Detect which cell encompasses the target text, then output its [X, Y] center coordinate. 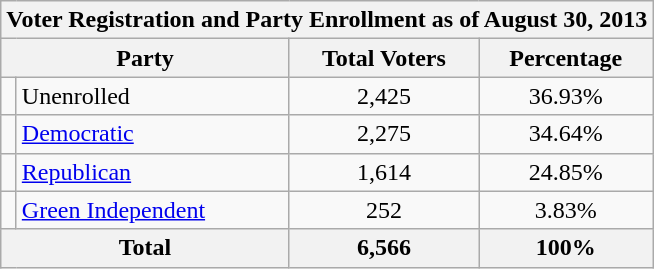
6,566 [384, 248]
Percentage [566, 58]
3.83% [566, 210]
Unenrolled [152, 96]
Democratic [152, 134]
36.93% [566, 96]
34.64% [566, 134]
Green Independent [152, 210]
24.85% [566, 172]
1,614 [384, 172]
Republican [152, 172]
Voter Registration and Party Enrollment as of August 30, 2013 [327, 20]
Total Voters [384, 58]
Party [145, 58]
100% [566, 248]
252 [384, 210]
2,425 [384, 96]
2,275 [384, 134]
Total [145, 248]
